Output the (X, Y) coordinate of the center of the cell containing the given text.  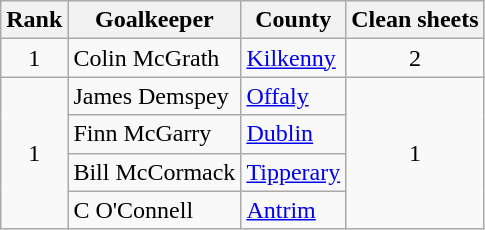
Antrim (294, 210)
C O'Connell (154, 210)
Goalkeeper (154, 20)
Rank (34, 20)
James Demspey (154, 96)
Tipperary (294, 172)
County (294, 20)
2 (415, 58)
Bill McCormack (154, 172)
Kilkenny (294, 58)
Finn McGarry (154, 134)
Offaly (294, 96)
Clean sheets (415, 20)
Dublin (294, 134)
Colin McGrath (154, 58)
